Output the (X, Y) coordinate of the center of the cell containing the given text.  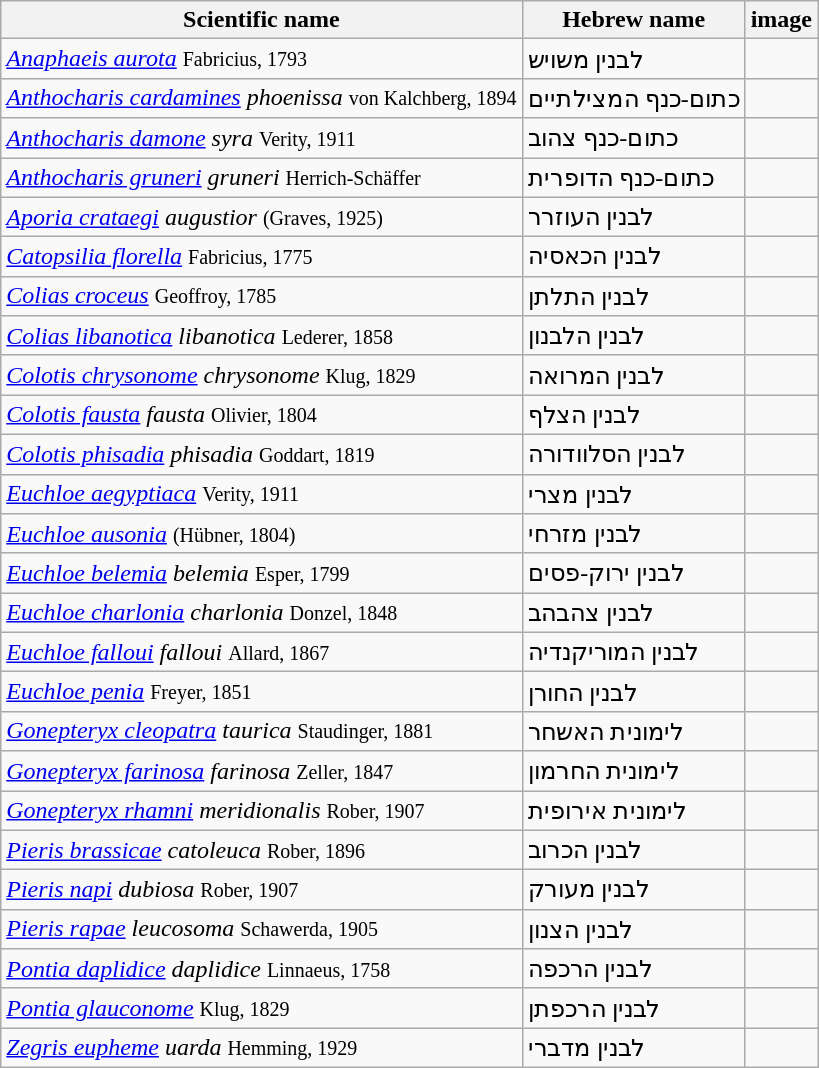
Colotis fausta fausta Olivier, 1804 (262, 415)
לבנין המרואה (634, 375)
לבנין מצרי (634, 494)
לימונית החרמון (634, 771)
Euchloe charlonia charlonia Donzel, 1848 (262, 613)
לבנין הלבנון (634, 336)
לבנין צהבהב (634, 613)
Pieris rapae leucosoma Schawerda, 1905 (262, 929)
Pieris brassicae catoleuca Rober, 1896 (262, 850)
Hebrew name (634, 20)
Catopsilia florella Fabricius, 1775 (262, 257)
Pontia daplidice daplidice Linnaeus, 1758 (262, 969)
Anthocharis damone syra Verity, 1911 (262, 138)
Scientific name (262, 20)
לבנין מדברי (634, 1048)
לבנין התלתן (634, 296)
לבנין מעורק (634, 890)
Colotis phisadia phisadia Goddart, 1819 (262, 454)
Euchloe falloui falloui Allard, 1867 (262, 652)
לבנין משויש (634, 59)
לבנין הצלף (634, 415)
Gonepteryx cleopatra taurica Staudinger, 1881 (262, 731)
לבנין העוזרר (634, 217)
Colias croceus Geoffroy, 1785 (262, 296)
image (781, 20)
לבנין הרכפה (634, 969)
לימונית האשחר (634, 731)
Anthocharis gruneri gruneri Herrich-Schäffer (262, 178)
לבנין הכרוב (634, 850)
Euchloe ausonia (Hübner, 1804) (262, 534)
Anthocharis cardamines phoenissa von Kalchberg, 1894 (262, 98)
לימונית אירופית (634, 810)
Anaphaeis aurota Fabricius, 1793 (262, 59)
Euchloe aegyptiaca Verity, 1911 (262, 494)
כתום-כנף צהוב (634, 138)
Gonepteryx farinosa farinosa Zeller, 1847 (262, 771)
Pontia glauconome Klug, 1829 (262, 1008)
Euchloe penia Freyer, 1851 (262, 692)
Gonepteryx rhamni meridionalis Rober, 1907 (262, 810)
לבנין ירוק-פסים (634, 573)
Colias libanotica libanotica Lederer, 1858 (262, 336)
לבנין הצנון (634, 929)
Zegris eupheme uarda Hemming, 1929 (262, 1048)
לבנין הכאסיה (634, 257)
לבנין החורן (634, 692)
Colotis chrysonome chrysonome Klug, 1829 (262, 375)
לבנין מזרחי (634, 534)
לבנין הסלוודורה (634, 454)
Pieris napi dubiosa Rober, 1907 (262, 890)
לבנין המוריקנדיה (634, 652)
Euchloe belemia belemia Esper, 1799 (262, 573)
Aporia crataegi augustior (Graves, 1925) (262, 217)
כתום-כנף הדופרית (634, 178)
כתום-כנף המצילתיים (634, 98)
לבנין הרכפתן (634, 1008)
